Scan for the cell matching the given text and deliver its [x, y] coordinate at center. 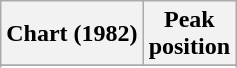
Peakposition [189, 34]
Chart (1982) [72, 34]
